Search for the cell housing the specified text and yield its [x, y] center coordinate. 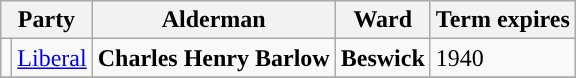
Party [46, 20]
Ward [382, 20]
Term expires [502, 20]
Liberal [52, 58]
1940 [502, 58]
Charles Henry Barlow [214, 58]
Alderman [214, 20]
Beswick [382, 58]
